Scan for the cell matching the given text and deliver its (x, y) coordinate at center. 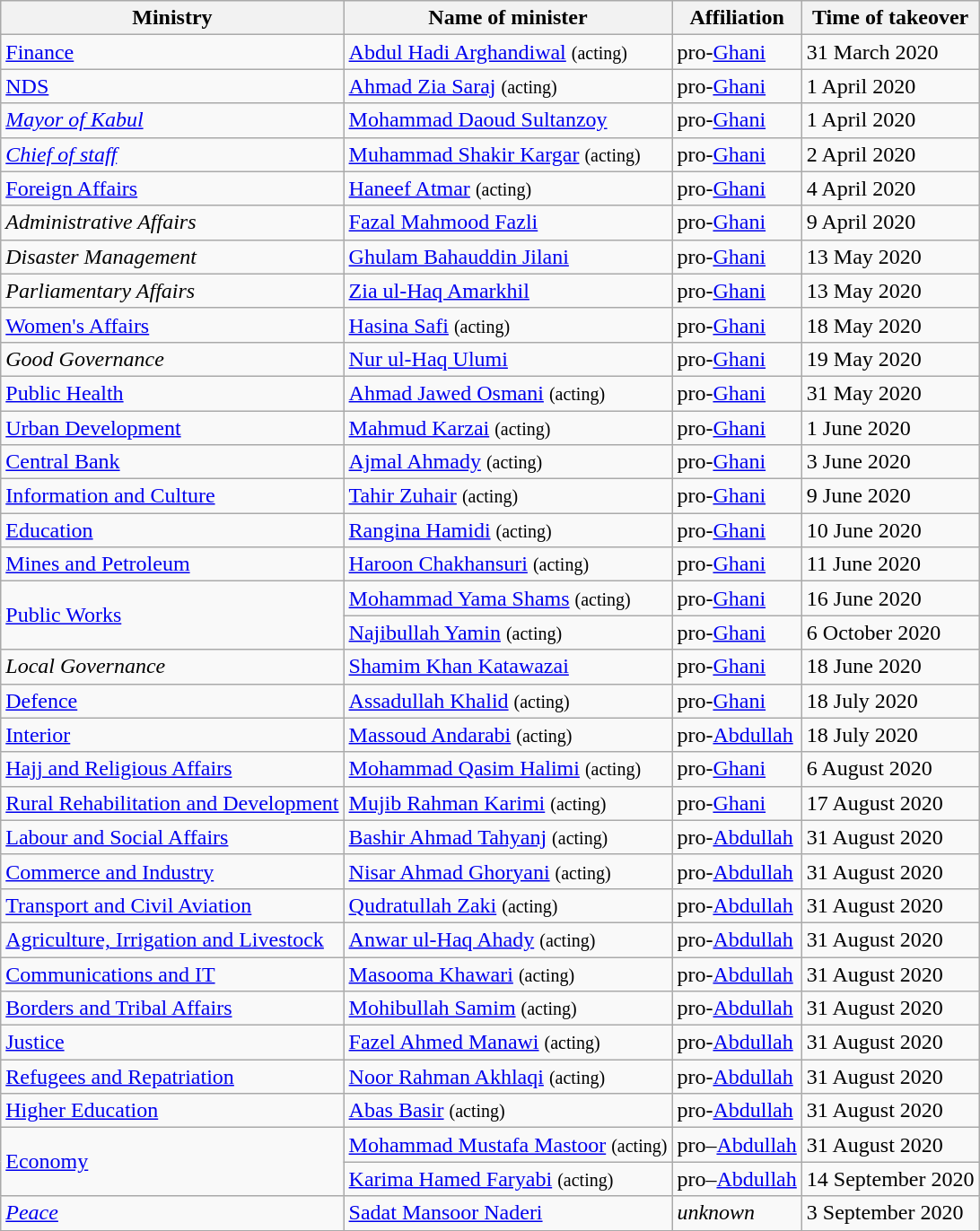
Time of takeover (890, 18)
Massoud Andarabi (acting) (508, 735)
Najibullah Yamin (acting) (508, 633)
Affiliation (737, 18)
Mines and Petroleum (172, 564)
1 June 2020 (890, 428)
Qudratullah Zaki (acting) (508, 905)
Hajj and Religious Affairs (172, 769)
6 October 2020 (890, 633)
Tahir Zuhair (acting) (508, 496)
Zia ul-Haq Amarkhil (508, 291)
10 June 2020 (890, 530)
Mohibullah Samim (acting) (508, 1008)
Masooma Khawari (acting) (508, 973)
Communications and IT (172, 973)
Ahmad Zia Saraj (acting) (508, 86)
Abas Basir (acting) (508, 1111)
Ahmad Jawed Osmani (acting) (508, 393)
Fazal Mahmood Fazli (508, 223)
Economy (172, 1162)
Mujib Rahman Karimi (acting) (508, 803)
Mahmud Karzai (acting) (508, 428)
Defence (172, 701)
17 August 2020 (890, 803)
NDS (172, 86)
3 June 2020 (890, 462)
Mohammad Daoud Sultanzoy (508, 120)
Ghulam Bahauddin Jilani (508, 257)
9 June 2020 (890, 496)
Rural Rehabilitation and Development (172, 803)
Urban Development (172, 428)
Chief of staff (172, 154)
Ministry (172, 18)
Justice (172, 1043)
4 April 2020 (890, 188)
Information and Culture (172, 496)
Agriculture, Irrigation and Livestock (172, 939)
Local Governance (172, 667)
Mohammad Qasim Halimi (acting) (508, 769)
Disaster Management (172, 257)
Borders and Tribal Affairs (172, 1008)
Commerce and Industry (172, 871)
Interior (172, 735)
Shamim Khan Katawazai (508, 667)
Education (172, 530)
2 April 2020 (890, 154)
Foreign Affairs (172, 188)
Name of minister (508, 18)
14 September 2020 (890, 1179)
Bashir Ahmad Tahyanj (acting) (508, 837)
Mayor of Kabul (172, 120)
Nisar Ahmad Ghoryani (acting) (508, 871)
Administrative Affairs (172, 223)
Parliamentary Affairs (172, 291)
Muhammad Shakir Kargar (acting) (508, 154)
3 September 2020 (890, 1213)
Mohammad Mustafa Mastoor (acting) (508, 1145)
Ajmal Ahmady (acting) (508, 462)
6 August 2020 (890, 769)
Refugees and Repatriation (172, 1077)
11 June 2020 (890, 564)
Women's Affairs (172, 325)
19 May 2020 (890, 359)
Public Health (172, 393)
31 March 2020 (890, 52)
Public Works (172, 615)
Nur ul-Haq Ulumi (508, 359)
18 June 2020 (890, 667)
Karima Hamed Faryabi (acting) (508, 1179)
Transport and Civil Aviation (172, 905)
Abdul Hadi Arghandiwal (acting) (508, 52)
Peace (172, 1213)
Assadullah Khalid (acting) (508, 701)
Rangina Hamidi (acting) (508, 530)
9 April 2020 (890, 223)
Anwar ul-Haq Ahady (acting) (508, 939)
18 May 2020 (890, 325)
Haroon Chakhansuri (acting) (508, 564)
Labour and Social Affairs (172, 837)
Higher Education (172, 1111)
Noor Rahman Akhlaqi (acting) (508, 1077)
Central Bank (172, 462)
Hasina Safi (acting) (508, 325)
Finance (172, 52)
Good Governance (172, 359)
unknown (737, 1213)
31 May 2020 (890, 393)
Sadat Mansoor Naderi (508, 1213)
Fazel Ahmed Manawi (acting) (508, 1043)
Mohammad Yama Shams (acting) (508, 598)
16 June 2020 (890, 598)
Haneef Atmar (acting) (508, 188)
